Return (X, Y) of the center of cell containing provided text 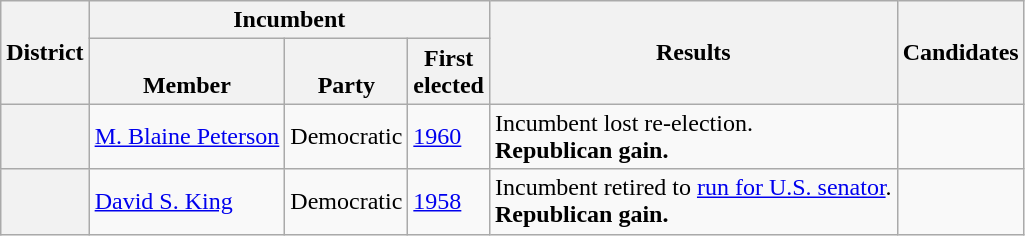
Party (346, 72)
David S. King (187, 202)
1958 (449, 202)
Incumbent lost re-election.Republican gain. (693, 136)
Candidates (960, 52)
Results (693, 52)
1960 (449, 136)
Firstelected (449, 72)
District (45, 52)
M. Blaine Peterson (187, 136)
Member (187, 72)
Incumbent (289, 20)
Incumbent retired to run for U.S. senator.Republican gain. (693, 202)
